Provide the [X, Y] coordinate of the cell's center where the given text is located.  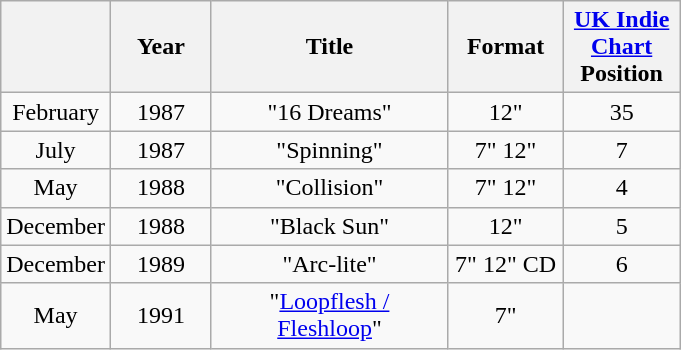
7" [506, 316]
4 [622, 188]
UK Indie Chart Position [622, 47]
1991 [160, 316]
Title [329, 47]
"Collision" [329, 188]
"Arc-lite" [329, 264]
"Loopflesh / Fleshloop" [329, 316]
7 [622, 150]
1989 [160, 264]
5 [622, 226]
July [56, 150]
"Black Sun" [329, 226]
Year [160, 47]
"Spinning" [329, 150]
Format [506, 47]
6 [622, 264]
February [56, 112]
"16 Dreams" [329, 112]
7" 12" CD [506, 264]
35 [622, 112]
